Determine the (x, y) coordinate at the center of the cell enclosing the given text.  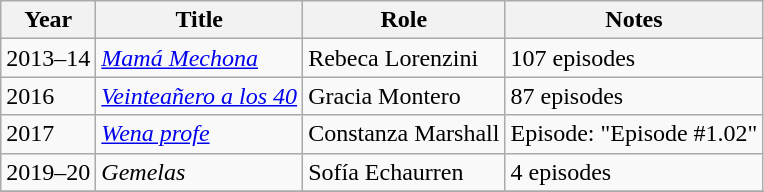
107 episodes (634, 58)
2016 (48, 96)
Mamá Mechona (200, 58)
4 episodes (634, 172)
Sofía Echaurren (404, 172)
Rebeca Lorenzini (404, 58)
Gracia Montero (404, 96)
Constanza Marshall (404, 134)
Veinteañero a los 40 (200, 96)
Episode: "Episode #1.02" (634, 134)
Notes (634, 20)
2017 (48, 134)
Year (48, 20)
Gemelas (200, 172)
Wena profe (200, 134)
Title (200, 20)
87 episodes (634, 96)
2019–20 (48, 172)
2013–14 (48, 58)
Role (404, 20)
